Find where the given text appears and provide that cell's center as (x, y) coordinate. 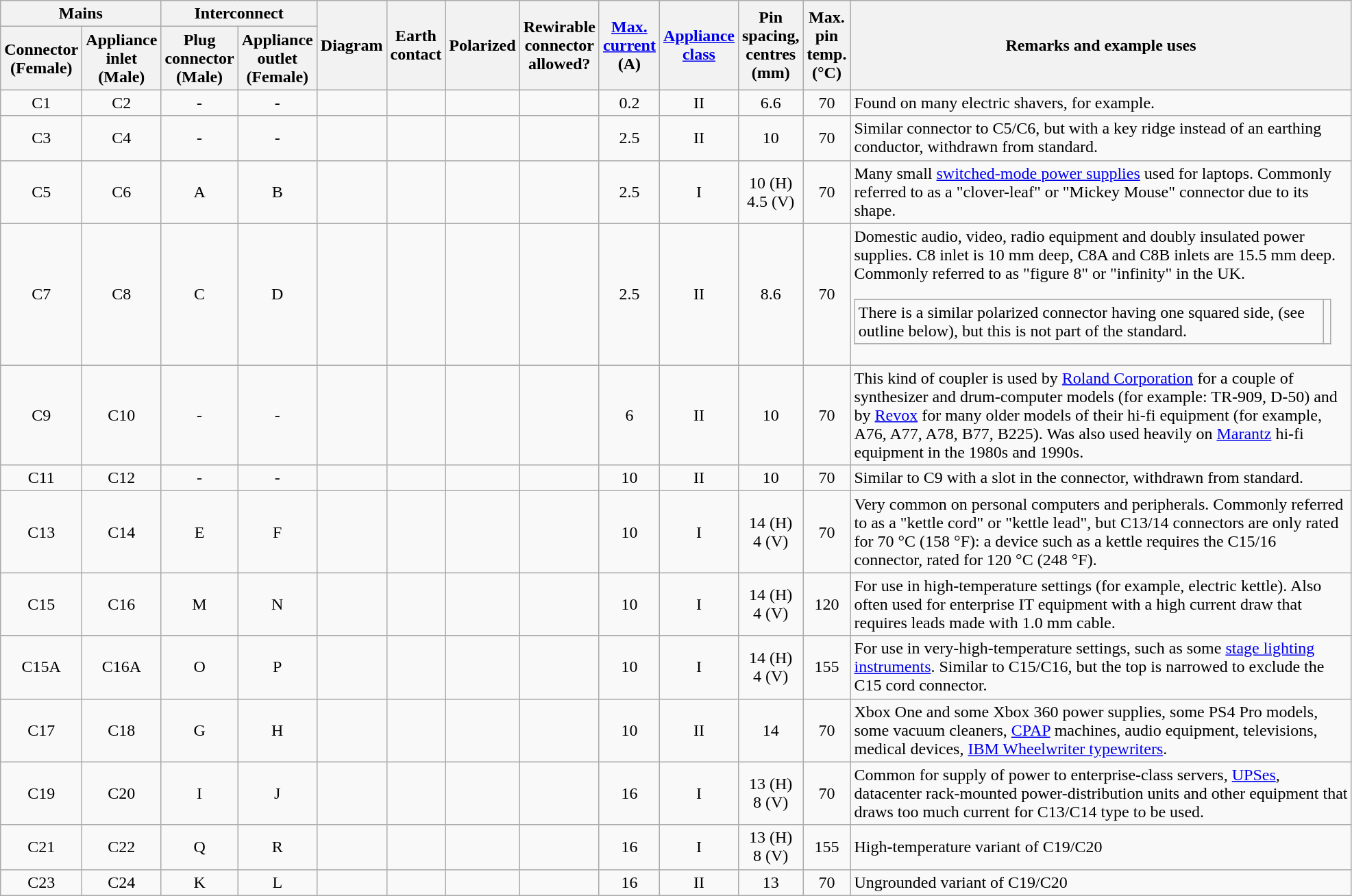
F (277, 532)
Diagram (352, 45)
L (277, 882)
B (277, 192)
C21 (41, 847)
Remarks and example uses (1101, 45)
C6 (122, 192)
Appliance inlet(Male) (122, 58)
6 (629, 415)
Polarized (482, 45)
Rewirable connector allowed? (559, 45)
C12 (122, 478)
Pin spacing, centres (mm) (770, 45)
C16A (122, 667)
C (199, 295)
C15A (41, 667)
C17 (41, 730)
10 (H)4.5 (V) (770, 192)
C3 (41, 138)
Connector(Female) (41, 58)
Max. current (A) (629, 45)
P (277, 667)
C7 (41, 295)
There is a similar polarized connector having one squared side, (see outline below), but this is not part of the standard. (1088, 322)
C20 (122, 793)
Earth contact (416, 45)
Ungrounded variant of C19/C20 (1101, 882)
Found on many electric shavers, for example. (1101, 103)
N (277, 604)
C8 (122, 295)
C13 (41, 532)
M (199, 604)
A (199, 192)
C1 (41, 103)
Similar to C9 with a slot in the connector, withdrawn from standard. (1101, 478)
Appliance outlet(Female) (277, 58)
C9 (41, 415)
C5 (41, 192)
C14 (122, 532)
Similar connector to C5/C6, but with a key ridge instead of an earthing conductor, withdrawn from standard. (1101, 138)
8.6 (770, 295)
D (277, 295)
C23 (41, 882)
120 (826, 604)
H (277, 730)
Many small switched-mode power supplies used for laptops. Commonly referred to as a "clover-leaf" or "Mickey Mouse" connector due to its shape. (1101, 192)
C10 (122, 415)
Interconnect (238, 14)
C2 (122, 103)
C22 (122, 847)
E (199, 532)
C4 (122, 138)
14 (770, 730)
J (277, 793)
6.6 (770, 103)
R (277, 847)
High-temperature variant of C19/C20 (1101, 847)
C15 (41, 604)
C11 (41, 478)
Max. pin temp. (°C) (826, 45)
K (199, 882)
Q (199, 847)
Mains (81, 14)
C18 (122, 730)
C16 (122, 604)
C19 (41, 793)
0.2 (629, 103)
13 (770, 882)
O (199, 667)
Appliance class (699, 45)
G (199, 730)
C24 (122, 882)
Plug connector(Male) (199, 58)
